Search for the cell housing the specified text and yield its [x, y] center coordinate. 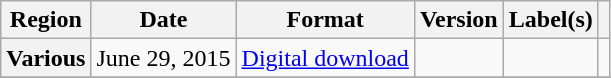
June 29, 2015 [164, 58]
Version [458, 20]
Date [164, 20]
Label(s) [550, 20]
Digital download [325, 58]
Region [46, 20]
Various [46, 58]
Format [325, 20]
